Locate the cell with the specified text and output its [x, y] center coordinate. 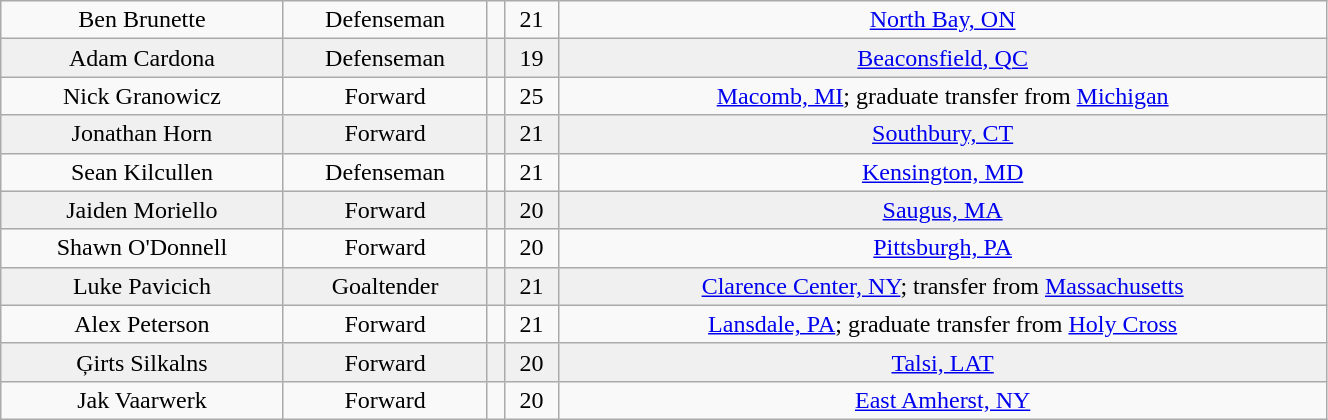
North Bay, ON [943, 20]
Clarence Center, NY; transfer from Massachusetts [943, 286]
Macomb, MI; graduate transfer from Michigan [943, 96]
Beaconsfield, QC [943, 58]
Pittsburgh, PA [943, 248]
Ben Brunette [142, 20]
East Amherst, NY [943, 400]
Jaiden Moriello [142, 210]
Nick Granowicz [142, 96]
Adam Cardona [142, 58]
Southbury, CT [943, 134]
Kensington, MD [943, 172]
Saugus, MA [943, 210]
Talsi, LAT [943, 362]
25 [532, 96]
Jak Vaarwerk [142, 400]
Goaltender [385, 286]
Ģirts Silkalns [142, 362]
Jonathan Horn [142, 134]
Shawn O'Donnell [142, 248]
Alex Peterson [142, 324]
Luke Pavicich [142, 286]
19 [532, 58]
Lansdale, PA; graduate transfer from Holy Cross [943, 324]
Sean Kilcullen [142, 172]
